Determine the (X, Y) coordinate at the center of the cell enclosing the given text.  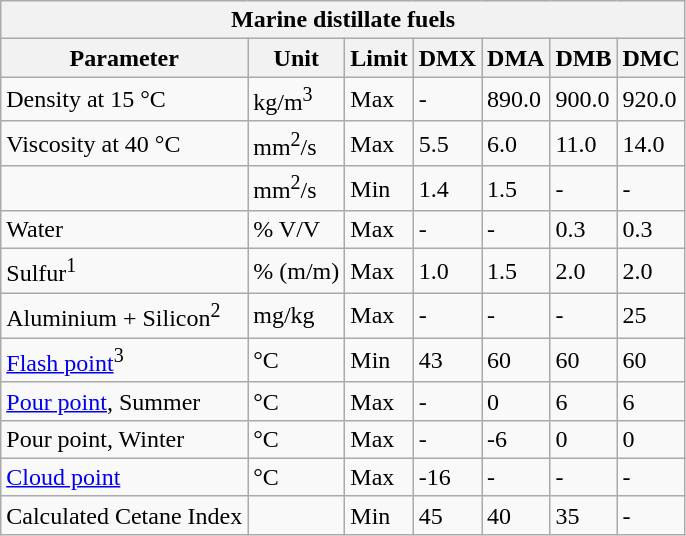
Parameter (124, 58)
Marine distillate fuels (344, 20)
DMC (651, 58)
Aluminium + Silicon2 (124, 316)
Sulfur1 (124, 272)
14.0 (651, 144)
6.0 (516, 144)
DMA (516, 58)
1.4 (447, 188)
% V/V (296, 230)
Water (124, 230)
25 (651, 316)
45 (447, 515)
40 (516, 515)
kg/m3 (296, 100)
-6 (516, 439)
% (m/m) (296, 272)
900.0 (584, 100)
DMB (584, 58)
Unit (296, 58)
Viscosity at 40 °C (124, 144)
DMX (447, 58)
Pour point, Winter (124, 439)
Limit (379, 58)
1.0 (447, 272)
Density at 15 °C (124, 100)
Cloud point (124, 477)
890.0 (516, 100)
5.5 (447, 144)
920.0 (651, 100)
Pour point, Summer (124, 401)
11.0 (584, 144)
mg/kg (296, 316)
35 (584, 515)
-16 (447, 477)
Flash point3 (124, 360)
43 (447, 360)
Calculated Cetane Index (124, 515)
